Extract the [X, Y] coordinate from the center of the cell holding the provided text.  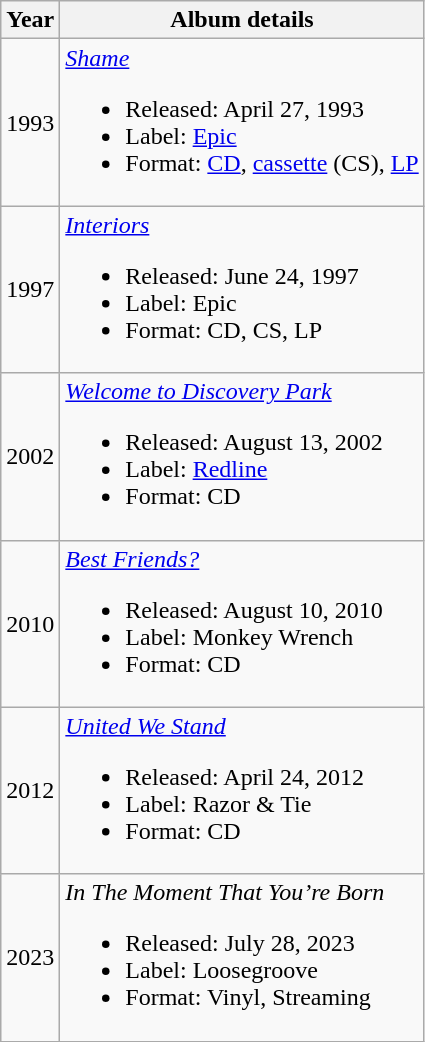
In The Moment That You’re BornReleased: July 28, 2023Label: LoosegrooveFormat: Vinyl, Streaming [242, 958]
Album details [242, 20]
2012 [30, 790]
1993 [30, 122]
Year [30, 20]
2010 [30, 624]
2023 [30, 958]
2002 [30, 456]
Best Friends?Released: August 10, 2010Label: Monkey WrenchFormat: CD [242, 624]
United We StandReleased: April 24, 2012Label: Razor & TieFormat: CD [242, 790]
Welcome to Discovery ParkReleased: August 13, 2002Label: RedlineFormat: CD [242, 456]
1997 [30, 290]
InteriorsReleased: June 24, 1997Label: EpicFormat: CD, CS, LP [242, 290]
ShameReleased: April 27, 1993Label: EpicFormat: CD, cassette (CS), LP [242, 122]
